Output the [x, y] coordinate of the center of the cell containing the given text.  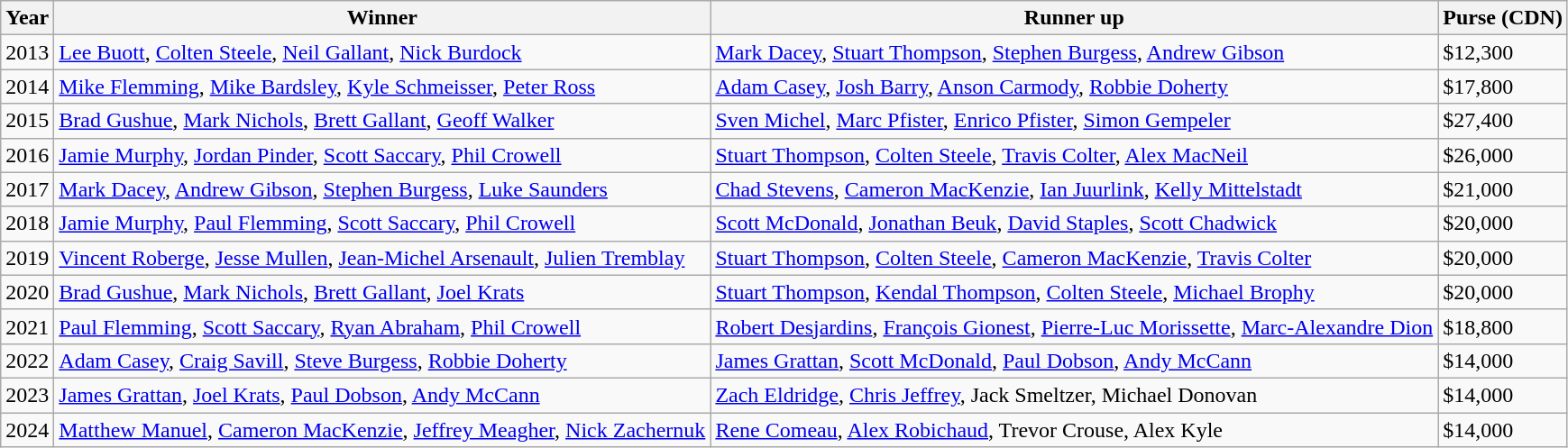
Lee Buott, Colten Steele, Neil Gallant, Nick Burdock [382, 52]
2023 [27, 395]
Mike Flemming, Mike Bardsley, Kyle Schmeisser, Peter Ross [382, 87]
Jamie Murphy, Jordan Pinder, Scott Saccary, Phil Crowell [382, 155]
$17,800 [1503, 87]
2020 [27, 292]
2021 [27, 326]
Adam Casey, Josh Barry, Anson Carmody, Robbie Doherty [1075, 87]
Mark Dacey, Stuart Thompson, Stephen Burgess, Andrew Gibson [1075, 52]
Jamie Murphy, Paul Flemming, Scott Saccary, Phil Crowell [382, 224]
$26,000 [1503, 155]
Matthew Manuel, Cameron MacKenzie, Jeffrey Meagher, Nick Zachernuk [382, 430]
Paul Flemming, Scott Saccary, Ryan Abraham, Phil Crowell [382, 326]
2013 [27, 52]
Runner up [1075, 18]
Stuart Thompson, Colten Steele, Cameron MacKenzie, Travis Colter [1075, 258]
2019 [27, 258]
Year [27, 18]
Stuart Thompson, Colten Steele, Travis Colter, Alex MacNeil [1075, 155]
$27,400 [1503, 121]
Rene Comeau, Alex Robichaud, Trevor Crouse, Alex Kyle [1075, 430]
James Grattan, Joel Krats, Paul Dobson, Andy McCann [382, 395]
Brad Gushue, Mark Nichols, Brett Gallant, Geoff Walker [382, 121]
$12,300 [1503, 52]
2015 [27, 121]
Scott McDonald, Jonathan Beuk, David Staples, Scott Chadwick [1075, 224]
Zach Eldridge, Chris Jeffrey, Jack Smeltzer, Michael Donovan [1075, 395]
James Grattan, Scott McDonald, Paul Dobson, Andy McCann [1075, 361]
Stuart Thompson, Kendal Thompson, Colten Steele, Michael Brophy [1075, 292]
Vincent Roberge, Jesse Mullen, Jean-Michel Arsenault, Julien Tremblay [382, 258]
Winner [382, 18]
2022 [27, 361]
2016 [27, 155]
Sven Michel, Marc Pfister, Enrico Pfister, Simon Gempeler [1075, 121]
2017 [27, 189]
$21,000 [1503, 189]
2024 [27, 430]
Brad Gushue, Mark Nichols, Brett Gallant, Joel Krats [382, 292]
Robert Desjardins, François Gionest, Pierre-Luc Morissette, Marc-Alexandre Dion [1075, 326]
Chad Stevens, Cameron MacKenzie, Ian Juurlink, Kelly Mittelstadt [1075, 189]
2014 [27, 87]
2018 [27, 224]
Mark Dacey, Andrew Gibson, Stephen Burgess, Luke Saunders [382, 189]
Purse (CDN) [1503, 18]
Adam Casey, Craig Savill, Steve Burgess, Robbie Doherty [382, 361]
$18,800 [1503, 326]
